Output the (X, Y) coordinate of the center of the cell containing the given text.  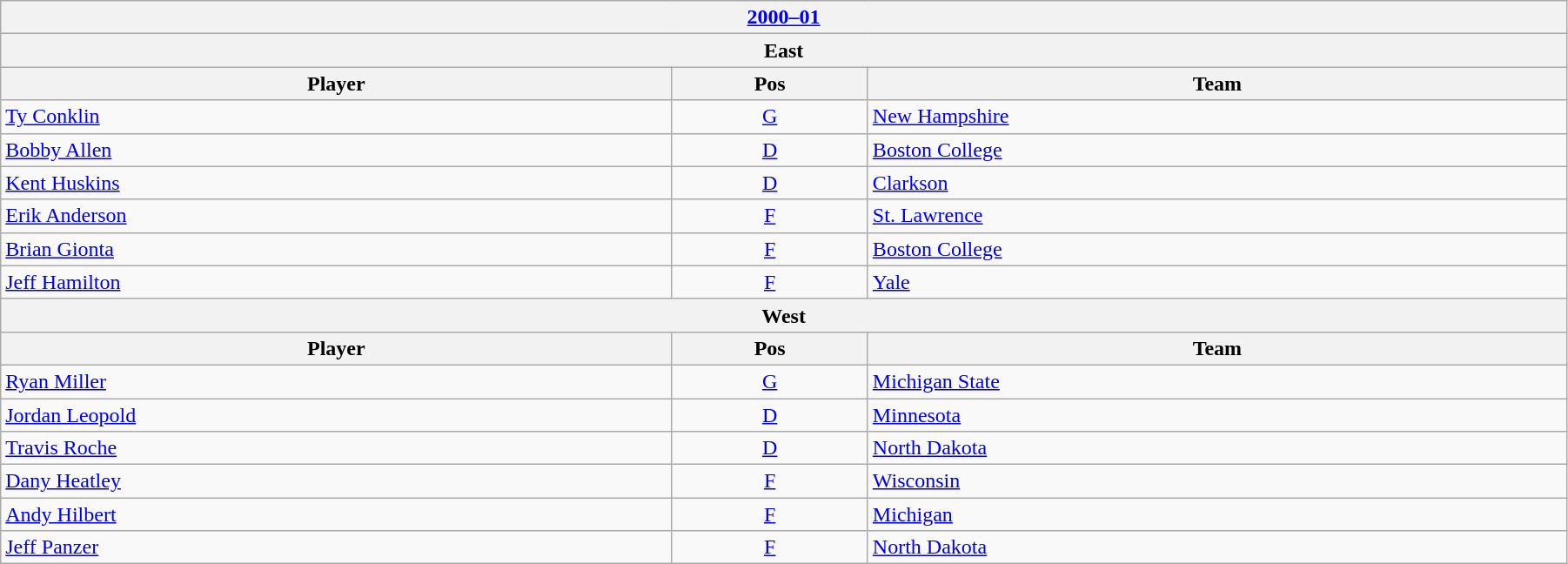
Erik Anderson (336, 216)
Jeff Panzer (336, 547)
Bobby Allen (336, 150)
Jeff Hamilton (336, 282)
Yale (1216, 282)
Michigan State (1216, 381)
Jordan Leopold (336, 415)
Michigan (1216, 514)
Clarkson (1216, 183)
Wisconsin (1216, 481)
Minnesota (1216, 415)
2000–01 (784, 17)
Andy Hilbert (336, 514)
Brian Gionta (336, 249)
Travis Roche (336, 448)
East (784, 50)
New Hampshire (1216, 117)
Dany Heatley (336, 481)
West (784, 315)
Ryan Miller (336, 381)
Kent Huskins (336, 183)
Ty Conklin (336, 117)
St. Lawrence (1216, 216)
